Locate the cell with the specified text and output its [X, Y] center coordinate. 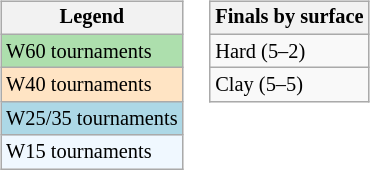
W25/35 tournaments [92, 119]
W15 tournaments [92, 152]
Hard (5–2) [289, 51]
W40 tournaments [92, 85]
Legend [92, 18]
Finals by surface [289, 18]
Clay (5–5) [289, 85]
W60 tournaments [92, 51]
